Determine the [X, Y] coordinate at the center of the cell enclosing the given text.  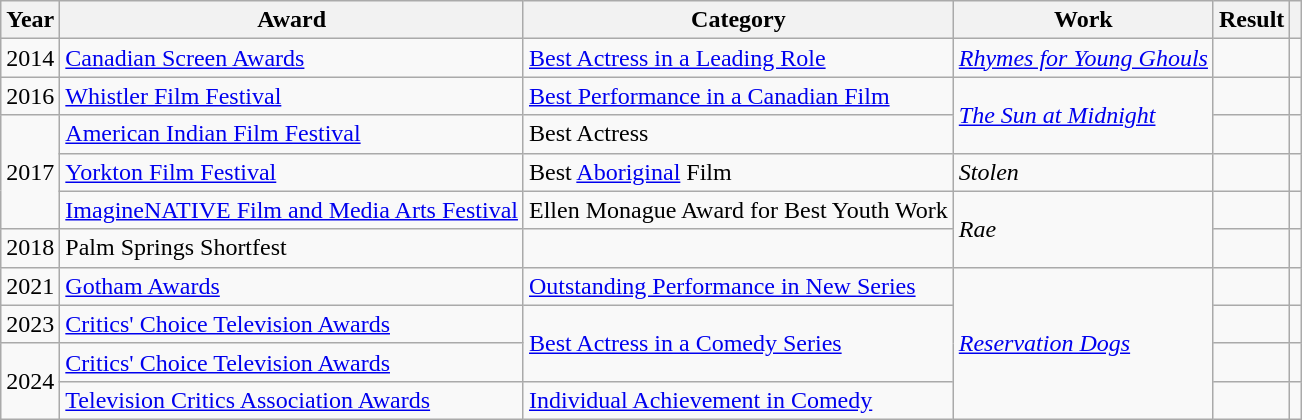
Year [30, 20]
Gotham Awards [292, 286]
Best Actress in a Comedy Series [738, 343]
2023 [30, 324]
Reservation Dogs [1083, 343]
Outstanding Performance in New Series [738, 286]
2014 [30, 58]
Whistler Film Festival [292, 96]
Ellen Monague Award for Best Youth Work [738, 210]
Best Actress in a Leading Role [738, 58]
Canadian Screen Awards [292, 58]
Best Performance in a Canadian Film [738, 96]
2017 [30, 172]
Result [1251, 20]
Award [292, 20]
ImagineNATIVE Film and Media Arts Festival [292, 210]
Television Critics Association Awards [292, 400]
Palm Springs Shortfest [292, 248]
Yorkton Film Festival [292, 172]
Best Actress [738, 134]
2016 [30, 96]
American Indian Film Festival [292, 134]
Best Aboriginal Film [738, 172]
2021 [30, 286]
2018 [30, 248]
Category [738, 20]
Rae [1083, 229]
Work [1083, 20]
Rhymes for Young Ghouls [1083, 58]
Individual Achievement in Comedy [738, 400]
2024 [30, 381]
The Sun at Midnight [1083, 115]
Stolen [1083, 172]
